Search for the cell housing the specified text and yield its [x, y] center coordinate. 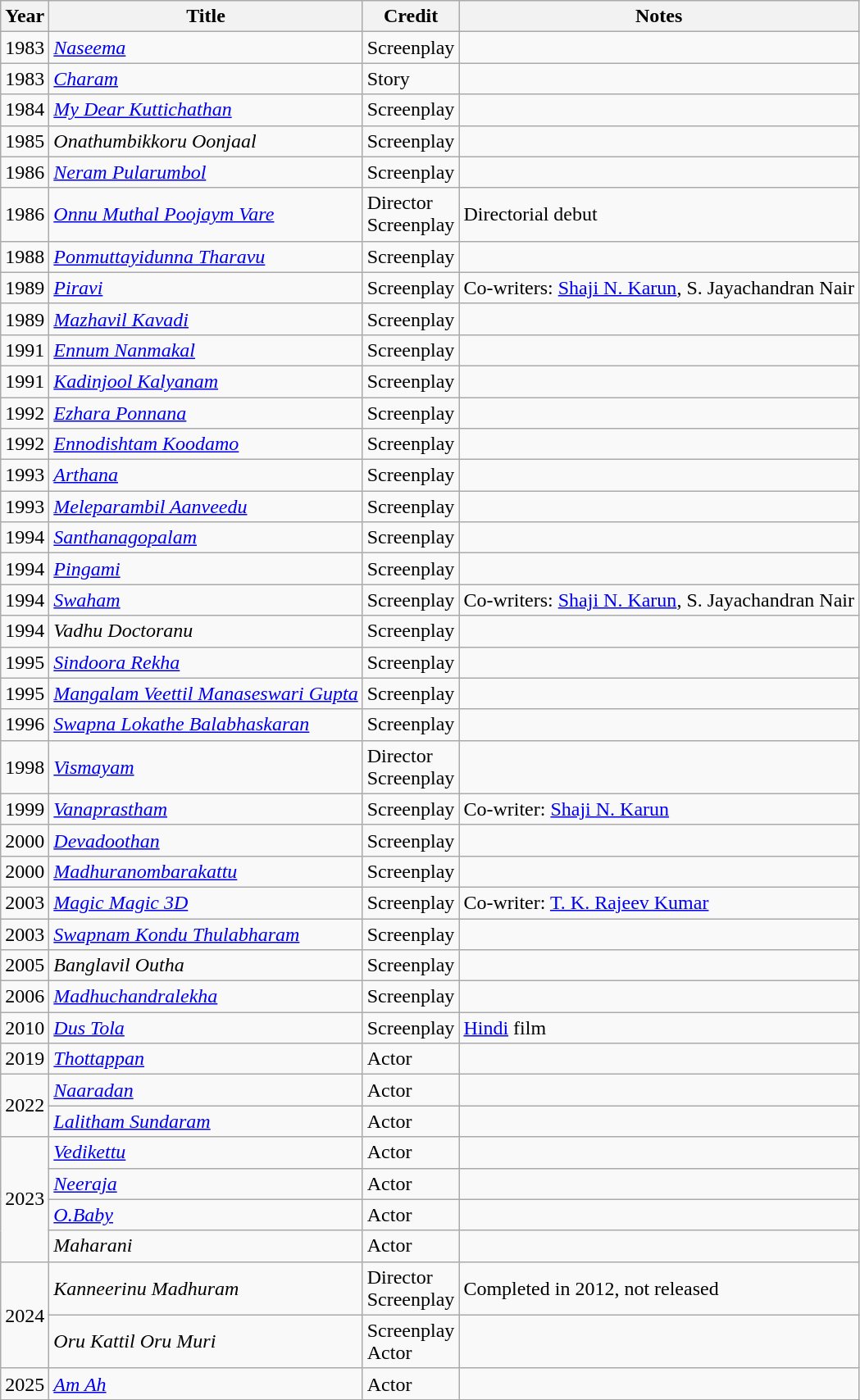
Ezhara Ponnana [206, 412]
2005 [25, 966]
Lalitham Sundaram [206, 1121]
Directorial debut [659, 215]
Onathumbikkoru Oonjaal [206, 141]
2023 [25, 1199]
Mazhavil Kavadi [206, 319]
Swapnam Kondu Thulabharam [206, 934]
Credit [411, 16]
Arthana [206, 475]
1996 [25, 725]
Story [411, 79]
1988 [25, 257]
1999 [25, 809]
Co-writer: T. K. Rajeev Kumar [659, 902]
Neeraja [206, 1184]
Swapna Lokathe Balabhaskaran [206, 725]
Completed in 2012, not released [659, 1289]
Vismayam [206, 767]
Charam [206, 79]
Madhuranombarakattu [206, 871]
Vanaprastham [206, 809]
Maharani [206, 1246]
Hindi film [659, 1028]
Vadhu Doctoranu [206, 631]
2019 [25, 1059]
Oru Kattil Oru Muri [206, 1341]
Am Ah [206, 1384]
O.Baby [206, 1215]
Magic Magic 3D [206, 902]
2006 [25, 997]
Madhuchandralekha [206, 997]
My Dear Kuttichathan [206, 110]
Vedikettu [206, 1152]
Year [25, 16]
Meleparambil Aanveedu [206, 507]
2010 [25, 1028]
2025 [25, 1384]
Pingami [206, 569]
Kadinjool Kalyanam [206, 381]
Dus Tola [206, 1028]
Sindoora Rekha [206, 662]
Banglavil Outha [206, 966]
Co-writer: Shaji N. Karun [659, 809]
Naseema [206, 48]
1984 [25, 110]
Ennum Nanmakal [206, 350]
1998 [25, 767]
Piravi [206, 288]
2024 [25, 1315]
Thottappan [206, 1059]
Swaham [206, 600]
Notes [659, 16]
2022 [25, 1106]
Neram Pularumbol [206, 172]
Ennodishtam Koodamo [206, 444]
Devadoothan [206, 840]
Mangalam Veettil Manaseswari Gupta [206, 693]
Ponmuttayidunna Tharavu [206, 257]
Onnu Muthal Poojaym Vare [206, 215]
Kanneerinu Madhuram [206, 1289]
1985 [25, 141]
Screenplay Actor [411, 1341]
Title [206, 16]
Santhanagopalam [206, 538]
Naaradan [206, 1090]
